Output the (x, y) coordinate of the center of the cell containing the given text.  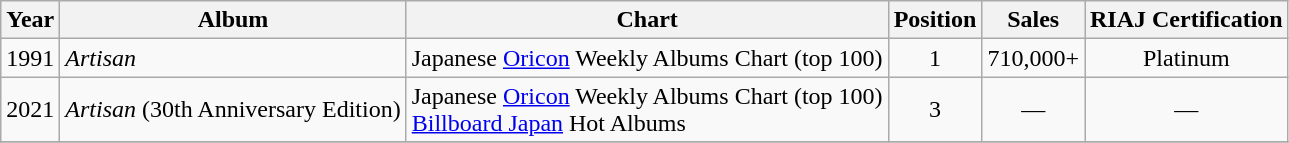
Artisan (233, 58)
Japanese Oricon Weekly Albums Chart (top 100)Billboard Japan Hot Albums (647, 110)
RIAJ Certification (1186, 20)
3 (935, 110)
Artisan (30th Anniversary Edition) (233, 110)
Album (233, 20)
Japanese Oricon Weekly Albums Chart (top 100) (647, 58)
1991 (30, 58)
1 (935, 58)
Chart (647, 20)
Year (30, 20)
Position (935, 20)
710,000+ (1034, 58)
2021 (30, 110)
Sales (1034, 20)
Platinum (1186, 58)
